Capture the cell that displays the provided text and extract its (X, Y) central coordinate. 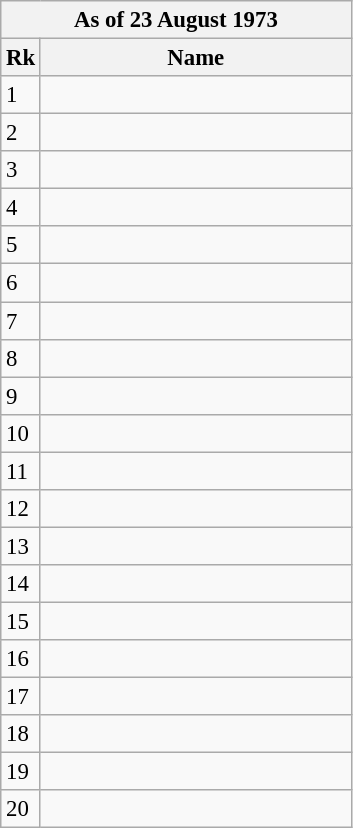
1 (21, 95)
15 (21, 621)
17 (21, 697)
12 (21, 509)
20 (21, 809)
14 (21, 584)
11 (21, 471)
2 (21, 133)
10 (21, 433)
18 (21, 734)
13 (21, 546)
As of 23 August 1973 (176, 20)
Rk (21, 58)
16 (21, 659)
Name (196, 58)
19 (21, 772)
8 (21, 358)
6 (21, 283)
3 (21, 170)
4 (21, 208)
9 (21, 396)
5 (21, 245)
7 (21, 321)
